Output the [x, y] coordinate of the center of the cell containing the given text.  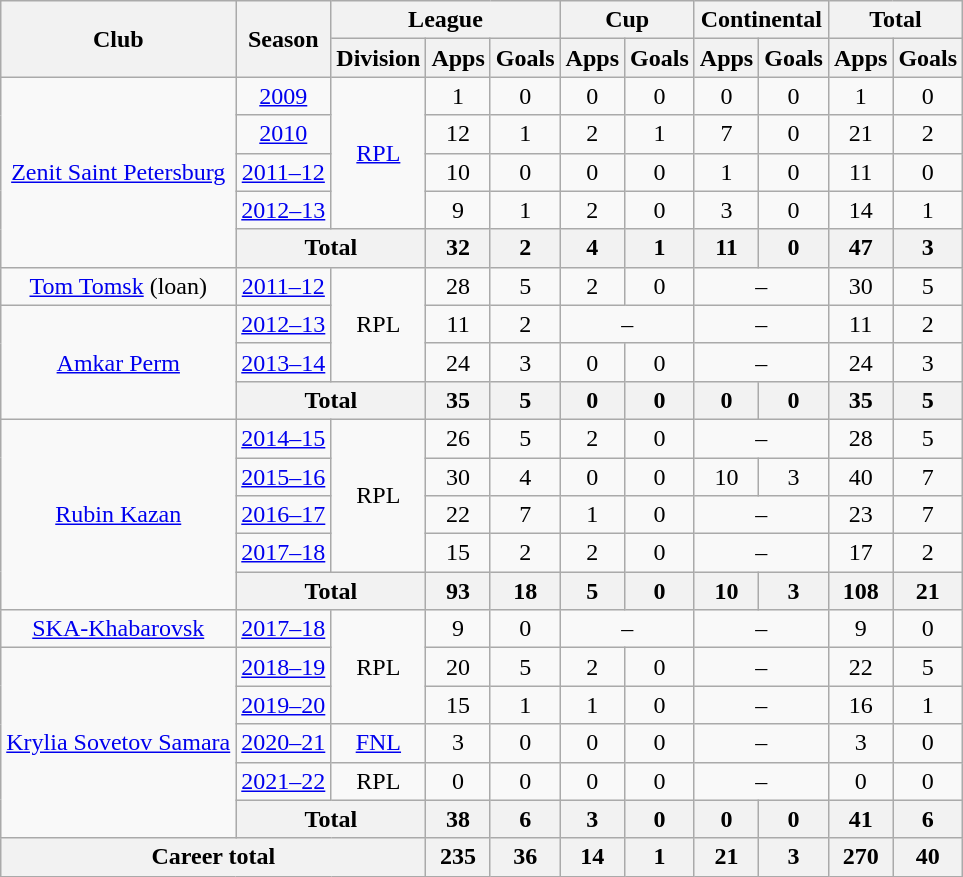
Cup [627, 20]
Tom Tomsk (loan) [118, 286]
Season [284, 39]
47 [860, 248]
270 [860, 857]
Club [118, 39]
18 [525, 591]
36 [525, 857]
2021–22 [284, 781]
Rubin Kazan [118, 514]
17 [860, 553]
SKA-Khabarovsk [118, 629]
32 [458, 248]
26 [458, 438]
38 [458, 819]
16 [860, 705]
Continental [761, 20]
108 [860, 591]
2018–19 [284, 667]
2014–15 [284, 438]
41 [860, 819]
2015–16 [284, 477]
League [446, 20]
12 [458, 134]
2013–14 [284, 362]
2019–20 [284, 705]
2009 [284, 96]
FNL [378, 743]
Division [378, 58]
Career total [214, 857]
235 [458, 857]
93 [458, 591]
2010 [284, 134]
20 [458, 667]
23 [860, 515]
Krylia Sovetov Samara [118, 743]
2016–17 [284, 515]
Zenit Saint Petersburg [118, 172]
Amkar Perm [118, 362]
2020–21 [284, 743]
